Output the (x, y) coordinate of the center of the cell containing the given text.  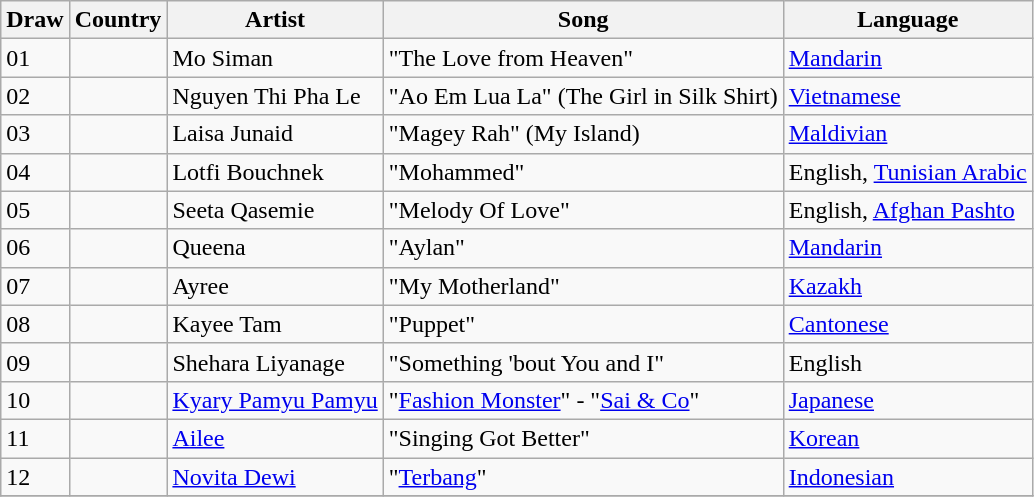
Nguyen Thi Pha Le (275, 96)
English, Tunisian Arabic (908, 172)
"Aylan" (583, 248)
"Mohammed" (583, 172)
Shehara Liyanage (275, 362)
Seeta Qasemie (275, 210)
02 (35, 96)
Vietnamese (908, 96)
Song (583, 20)
"Singing Got Better" (583, 438)
Japanese (908, 400)
"Ao Em Lua La" (The Girl in Silk Shirt) (583, 96)
Kayee Tam (275, 324)
"Puppet" (583, 324)
Kazakh (908, 286)
"Terbang" (583, 477)
Korean (908, 438)
Artist (275, 20)
English, Afghan Pashto (908, 210)
Language (908, 20)
English (908, 362)
Draw (35, 20)
"My Motherland" (583, 286)
Ayree (275, 286)
10 (35, 400)
06 (35, 248)
03 (35, 134)
Kyary Pamyu Pamyu (275, 400)
08 (35, 324)
07 (35, 286)
Novita Dewi (275, 477)
"Melody Of Love" (583, 210)
12 (35, 477)
04 (35, 172)
Indonesian (908, 477)
11 (35, 438)
"Something 'bout You and I" (583, 362)
09 (35, 362)
Ailee (275, 438)
Lotfi Bouchnek (275, 172)
Mo Siman (275, 58)
Cantonese (908, 324)
"Magey Rah" (My Island) (583, 134)
05 (35, 210)
"Fashion Monster" - "Sai & Co" (583, 400)
Maldivian (908, 134)
Queena (275, 248)
Laisa Junaid (275, 134)
01 (35, 58)
"The Love from Heaven" (583, 58)
Country (118, 20)
